Provide the (X, Y) coordinate of the cell's center where the given text is located.  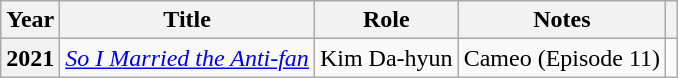
Year (30, 20)
Title (188, 20)
Cameo (Episode 11) (562, 58)
Kim Da-hyun (386, 58)
Role (386, 20)
2021 (30, 58)
Notes (562, 20)
So I Married the Anti-fan (188, 58)
